Return (X, Y) of the center of cell containing provided text 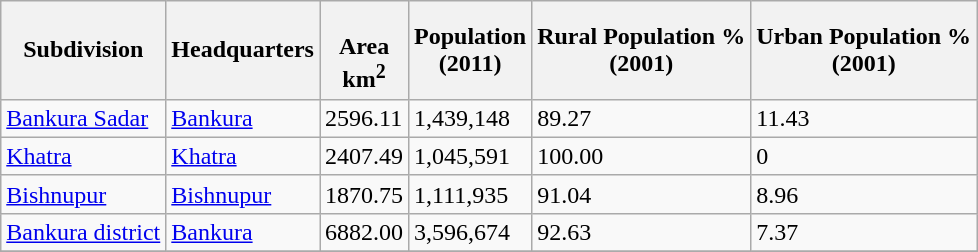
Rural Population %(2001) (642, 50)
3,596,674 (470, 232)
Subdivision (84, 50)
91.04 (642, 194)
1,439,148 (470, 118)
92.63 (642, 232)
2407.49 (364, 156)
6882.00 (364, 232)
Bankura district (84, 232)
0 (864, 156)
89.27 (642, 118)
7.37 (864, 232)
Urban Population % (2001) (864, 50)
11.43 (864, 118)
1,111,935 (470, 194)
Population(2011) (470, 50)
2596.11 (364, 118)
8.96 (864, 194)
Headquarters (243, 50)
100.00 (642, 156)
1,045,591 (470, 156)
Areakm2 (364, 50)
Bankura Sadar (84, 118)
1870.75 (364, 194)
